Return the [x, y] coordinate for the center point of the cell that contains the specified text.  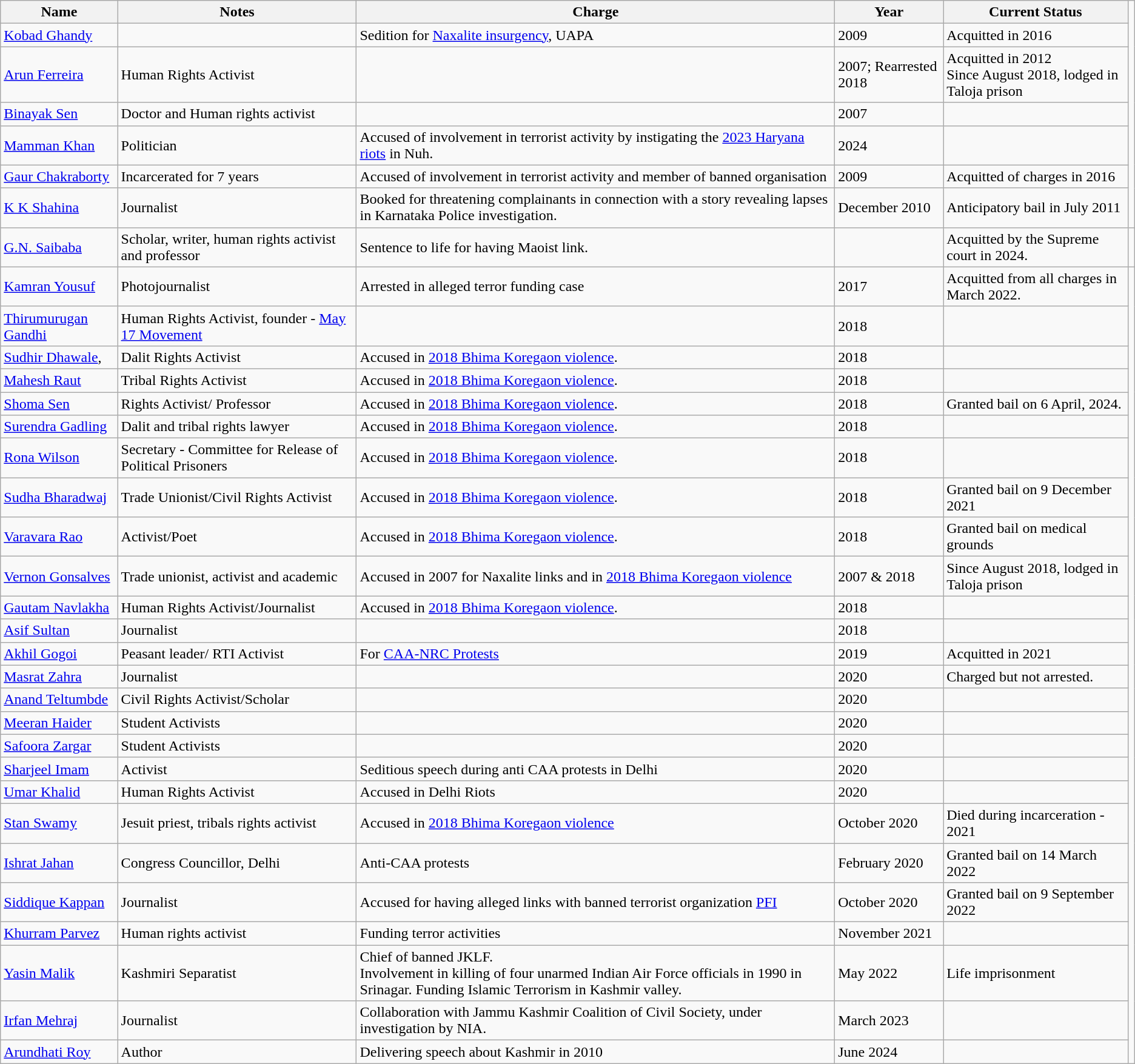
Gautam Navlakha [59, 607]
Arundhati Roy [59, 1052]
Rona Wilson [59, 458]
Congress Councillor, Delhi [237, 862]
Anti-CAA protests [595, 862]
Sudha Bharadwaj [59, 497]
Gaur Chakraborty [59, 176]
Booked for threatening complainants in connection with a story revealing lapses in Karnataka Police investigation. [595, 207]
Acquitted in 2016 [1036, 35]
June 2024 [889, 1052]
Acquitted of charges in 2016 [1036, 176]
Charged but not arrested. [1036, 677]
Collaboration with Jammu Kashmir Coalition of Civil Society, under investigation by NIA. [595, 1021]
Acquitted in 2012Since August 2018, lodged in Taloja prison [1036, 75]
Activist [237, 769]
Surendra Gadling [59, 427]
Year [889, 12]
Author [237, 1052]
Granted bail on 6 April, 2024. [1036, 403]
Since August 2018, lodged in Taloja prison [1036, 576]
Trade Unionist/Civil Rights Activist [237, 497]
Life imprisonment [1036, 973]
Akhil Gogoi [59, 654]
Activist/Poet [237, 537]
Kobad Ghandy [59, 35]
Acquitted from all charges in March 2022. [1036, 286]
Dalit and tribal rights lawyer [237, 427]
Thirumurugan Gandhi [59, 326]
December 2010 [889, 207]
Granted bail on 9 December 2021 [1036, 497]
Stan Swamy [59, 823]
Acquitted by the Supreme court in 2024. [1036, 247]
2007 [889, 114]
Current Status [1036, 12]
2007 & 2018 [889, 576]
Irfan Mehraj [59, 1021]
K K Shahina [59, 207]
Meeran Haider [59, 723]
G.N. Saibaba [59, 247]
Binayak Sen [59, 114]
Charge [595, 12]
Asif Sultan [59, 631]
Shoma Sen [59, 403]
Granted bail on 14 March 2022 [1036, 862]
Khurram Parvez [59, 934]
Civil Rights Activist/Scholar [237, 700]
Kamran Yousuf [59, 286]
Sudhir Dhawale, [59, 357]
Accused in Delhi Riots [595, 792]
Secretary - Committee for Release of Political Prisoners [237, 458]
Sentence to life for having Maoist link. [595, 247]
Died during incarceration - 2021 [1036, 823]
Funding terror activities [595, 934]
Human Rights Activist, founder - May 17 Movement [237, 326]
Masrat Zahra [59, 677]
Sharjeel Imam [59, 769]
Politician [237, 146]
2007; Rearrested 2018 [889, 75]
Mamman Khan [59, 146]
2019 [889, 654]
Seditious speech during anti CAA protests in Delhi [595, 769]
February 2020 [889, 862]
Incarcerated for 7 years [237, 176]
2024 [889, 146]
Arun Ferreira [59, 75]
Siddique Kappan [59, 902]
Anticipatory bail in July 2011 [1036, 207]
May 2022 [889, 973]
Anand Teltumbde [59, 700]
Jesuit priest, tribals rights activist [237, 823]
Human Rights Activist/Journalist [237, 607]
Vernon Gonsalves [59, 576]
Scholar, writer, human rights activist and professor [237, 247]
Granted bail on 9 September 2022 [1036, 902]
Arrested in alleged terror funding case [595, 286]
Photojournalist [237, 286]
Safoora Zargar [59, 746]
Delivering speech about Kashmir in 2010 [595, 1052]
Acquitted in 2021 [1036, 654]
Notes [237, 12]
Kashmiri Separatist [237, 973]
Tribal Rights Activist [237, 380]
Dalit Rights Activist [237, 357]
Ishrat Jahan [59, 862]
March 2023 [889, 1021]
Accused in 2018 Bhima Koregaon violence [595, 823]
Accused of involvement in terrorist activity and member of banned organisation [595, 176]
Accused in 2007 for Naxalite links and in 2018 Bhima Koregaon violence [595, 576]
For CAA-NRC Protests [595, 654]
2017 [889, 286]
Human rights activist [237, 934]
Name [59, 12]
November 2021 [889, 934]
Rights Activist/ Professor [237, 403]
Mahesh Raut [59, 380]
Umar Khalid [59, 792]
Trade unionist, activist and academic [237, 576]
Yasin Malik [59, 973]
Varavara Rao [59, 537]
Accused for having alleged links with banned terrorist organization PFI [595, 902]
Doctor and Human rights activist [237, 114]
Granted bail on medical grounds [1036, 537]
Sedition for Naxalite insurgency, UAPA [595, 35]
Peasant leader/ RTI Activist [237, 654]
Accused of involvement in terrorist activity by instigating the 2023 Haryana riots in Nuh. [595, 146]
